Determine the [X, Y] coordinate at the center of the cell enclosing the given text.  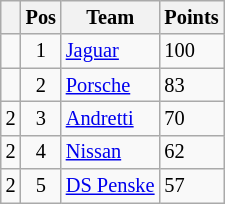
Jaguar [110, 51]
Andretti [110, 118]
70 [191, 118]
DS Penske [110, 186]
62 [191, 152]
Pos [41, 17]
Points [191, 17]
1 [41, 51]
4 [41, 152]
5 [41, 186]
100 [191, 51]
Porsche [110, 85]
57 [191, 186]
83 [191, 85]
Nissan [110, 152]
3 [41, 118]
Team [110, 17]
